From the cell containing the given text, extract its center point as [X, Y] coordinate. 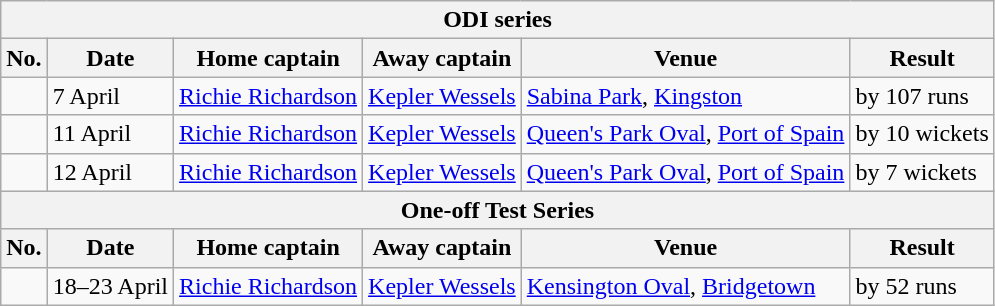
by 52 runs [922, 286]
by 7 wickets [922, 172]
Sabina Park, Kingston [686, 96]
ODI series [498, 20]
11 April [110, 134]
by 10 wickets [922, 134]
One-off Test Series [498, 210]
18–23 April [110, 286]
7 April [110, 96]
Kensington Oval, Bridgetown [686, 286]
by 107 runs [922, 96]
12 April [110, 172]
